For the text-containing cell, return its midpoint in (X, Y) coordinate format. 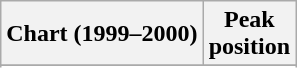
Peakposition (249, 34)
Chart (1999–2000) (102, 34)
